Scan for the cell matching the given text and deliver its (X, Y) coordinate at center. 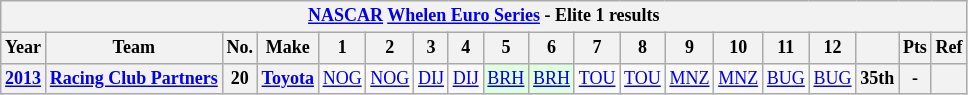
4 (466, 48)
No. (240, 48)
35th (878, 78)
3 (432, 48)
Pts (916, 48)
Toyota (288, 78)
Year (24, 48)
1 (342, 48)
9 (690, 48)
10 (738, 48)
7 (596, 48)
Ref (949, 48)
6 (552, 48)
5 (506, 48)
- (916, 78)
Racing Club Partners (134, 78)
20 (240, 78)
Team (134, 48)
12 (832, 48)
8 (642, 48)
2 (390, 48)
11 (786, 48)
2013 (24, 78)
NASCAR Whelen Euro Series - Elite 1 results (484, 16)
Make (288, 48)
